Provide the [x, y] coordinate of the cell's center where the given text is located.  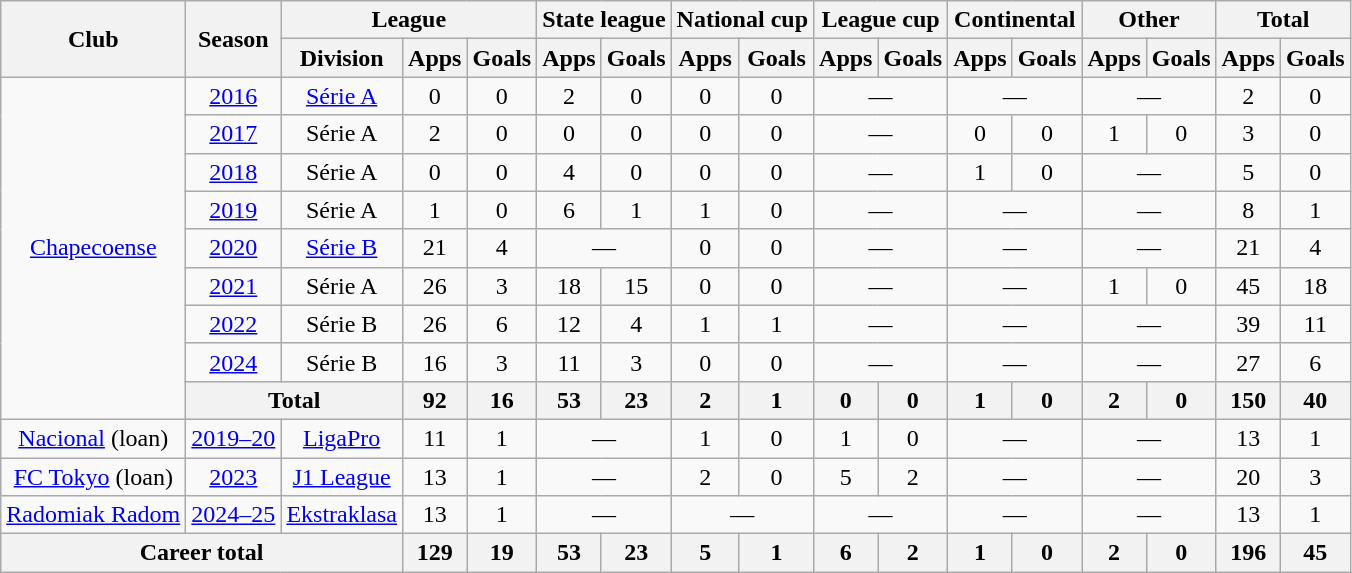
19 [502, 553]
15 [636, 286]
2020 [234, 248]
Nacional (loan) [94, 438]
129 [435, 553]
FC Tokyo (loan) [94, 477]
Club [94, 39]
150 [1248, 400]
Ekstraklasa [342, 515]
196 [1248, 553]
National cup [742, 20]
2023 [234, 477]
2017 [234, 134]
12 [569, 324]
8 [1248, 210]
27 [1248, 362]
Chapecoense [94, 248]
2024–25 [234, 515]
State league [604, 20]
League [409, 20]
2022 [234, 324]
2019–20 [234, 438]
40 [1315, 400]
League cup [881, 20]
Other [1149, 20]
92 [435, 400]
20 [1248, 477]
39 [1248, 324]
Division [342, 58]
2018 [234, 172]
J1 League [342, 477]
2021 [234, 286]
2024 [234, 362]
2016 [234, 96]
Continental [1015, 20]
Radomiak Radom [94, 515]
Season [234, 39]
Career total [202, 553]
2019 [234, 210]
LigaPro [342, 438]
